Capture the cell that displays the provided text and extract its [x, y] central coordinate. 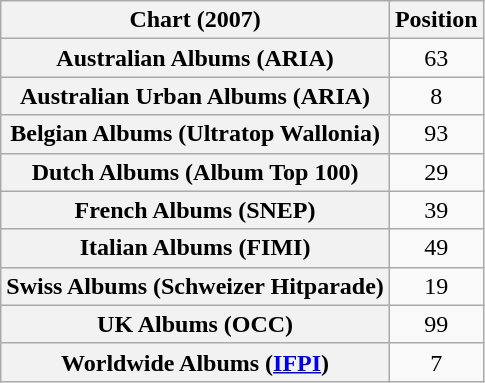
29 [436, 172]
Belgian Albums (Ultratop Wallonia) [196, 134]
39 [436, 210]
Australian Urban Albums (ARIA) [196, 96]
Australian Albums (ARIA) [196, 58]
7 [436, 362]
Dutch Albums (Album Top 100) [196, 172]
Swiss Albums (Schweizer Hitparade) [196, 286]
Position [436, 20]
63 [436, 58]
99 [436, 324]
UK Albums (OCC) [196, 324]
19 [436, 286]
Worldwide Albums (IFPI) [196, 362]
8 [436, 96]
93 [436, 134]
Chart (2007) [196, 20]
49 [436, 248]
French Albums (SNEP) [196, 210]
Italian Albums (FIMI) [196, 248]
